Extract the (x, y) coordinate from the center of the cell holding the provided text.  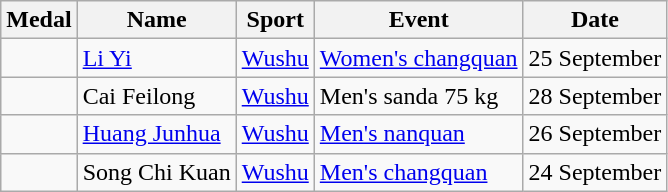
Name (156, 20)
24 September (595, 172)
Sport (275, 20)
Women's changquan (418, 58)
Huang Junhua (156, 134)
Medal (39, 20)
Men's changquan (418, 172)
Cai Feilong (156, 96)
Men's sanda 75 kg (418, 96)
28 September (595, 96)
Song Chi Kuan (156, 172)
Li Yi (156, 58)
Event (418, 20)
25 September (595, 58)
Date (595, 20)
26 September (595, 134)
Men's nanquan (418, 134)
